Locate the cell with the specified text and output its (x, y) center coordinate. 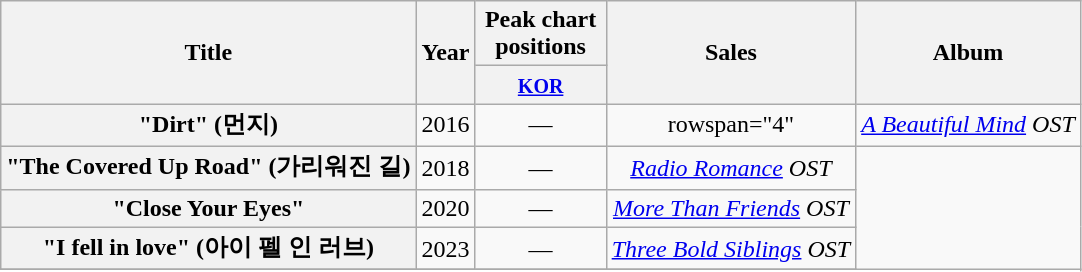
A Beautiful Mind OST (968, 126)
Three Bold Siblings OST (731, 248)
Sales (731, 52)
rowspan="4" (731, 126)
"Dirt" (먼지) (208, 126)
Peak chart positions (540, 34)
Title (208, 52)
"I fell in love" (아이 펠 인 러브) (208, 248)
Album (968, 52)
"The Covered Up Road" (가리워진 길) (208, 168)
Year (446, 52)
More Than Friends OST (731, 208)
2018 (446, 168)
2016 (446, 126)
KOR (540, 85)
2023 (446, 248)
Radio Romance OST (731, 168)
"Close Your Eyes" (208, 208)
2020 (446, 208)
